Identify which cell holds the provided text, then report its (x, y) central coordinate. 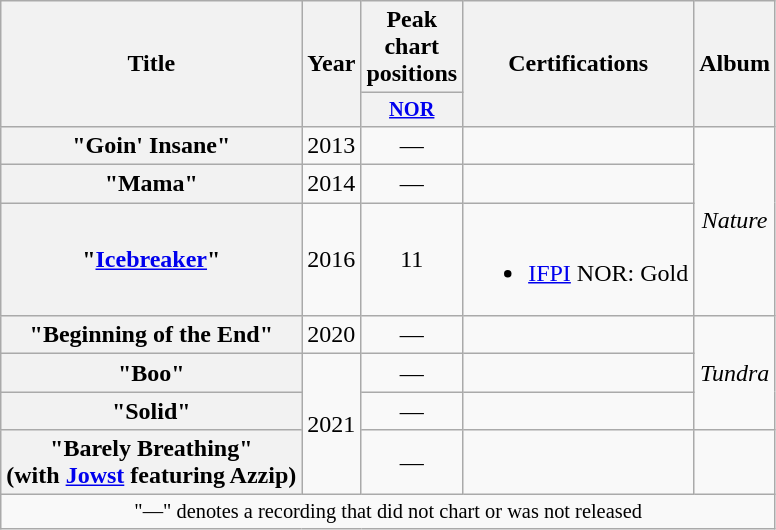
"Barely Breathing"(with Jowst featuring Azzip) (152, 462)
"Solid" (152, 411)
11 (412, 260)
"Icebreaker" (152, 260)
Tundra (735, 373)
2014 (332, 184)
"Beginning of the End" (152, 335)
NOR (412, 110)
2013 (332, 145)
2016 (332, 260)
Nature (735, 220)
"Goin' Insane" (152, 145)
Certifications (578, 64)
Title (152, 64)
2021 (332, 424)
"—" denotes a recording that did not chart or was not released (388, 512)
"Mama" (152, 184)
Year (332, 64)
IFPI NOR: Gold (578, 260)
Album (735, 64)
Peak chart positions (412, 47)
"Boo" (152, 373)
2020 (332, 335)
